From the cell containing the given text, extract its center point as (x, y) coordinate. 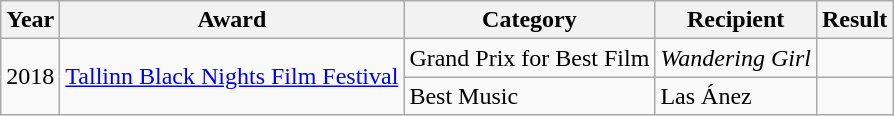
Grand Prix for Best Film (530, 58)
Recipient (736, 20)
Category (530, 20)
Result (854, 20)
Year (30, 20)
Best Music (530, 96)
Las Ánez (736, 96)
Award (232, 20)
Tallinn Black Nights Film Festival (232, 77)
2018 (30, 77)
Wandering Girl (736, 58)
